Locate the cell with the specified text and output its [x, y] center coordinate. 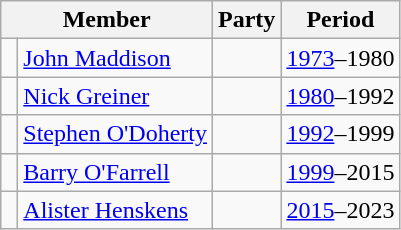
Alister Henskens [116, 210]
1992–1999 [340, 134]
Member [107, 20]
Stephen O'Doherty [116, 134]
2015–2023 [340, 210]
Barry O'Farrell [116, 172]
Period [340, 20]
Party [247, 20]
1999–2015 [340, 172]
1973–1980 [340, 58]
1980–1992 [340, 96]
Nick Greiner [116, 96]
John Maddison [116, 58]
